Locate the cell with the specified text and output its [x, y] center coordinate. 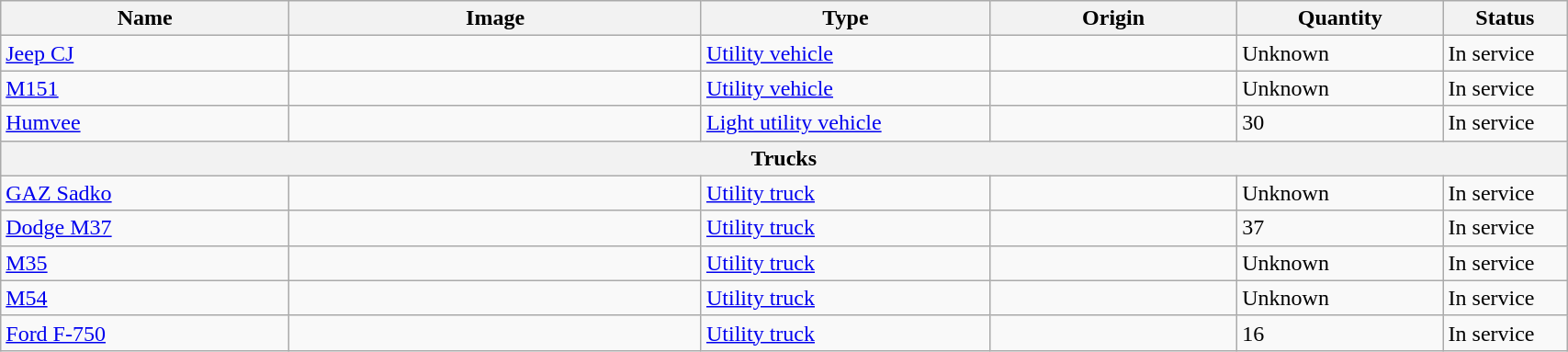
Type [845, 18]
Dodge M37 [145, 228]
Light utility vehicle [845, 123]
16 [1340, 333]
Humvee [145, 123]
Quantity [1340, 18]
M54 [145, 298]
Trucks [784, 158]
37 [1340, 228]
Image [496, 18]
Name [145, 18]
30 [1340, 123]
Ford F-750 [145, 333]
Jeep CJ [145, 53]
Origin [1113, 18]
GAZ Sadko [145, 193]
M151 [145, 88]
Status [1505, 18]
M35 [145, 263]
